Scan for the cell matching the given text and deliver its [x, y] coordinate at center. 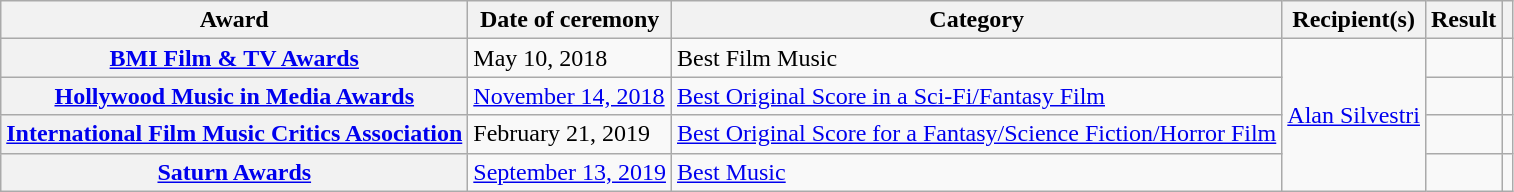
Saturn Awards [234, 172]
Alan Silvestri [1354, 115]
BMI Film & TV Awards [234, 58]
Result [1463, 20]
Best Original Score in a Sci-Fi/Fantasy Film [976, 96]
May 10, 2018 [570, 58]
September 13, 2019 [570, 172]
Hollywood Music in Media Awards [234, 96]
Best Original Score for a Fantasy/Science Fiction/Horror Film [976, 134]
Best Film Music [976, 58]
February 21, 2019 [570, 134]
Best Music [976, 172]
November 14, 2018 [570, 96]
Award [234, 20]
Recipient(s) [1354, 20]
Category [976, 20]
Date of ceremony [570, 20]
International Film Music Critics Association [234, 134]
